For the text-containing cell, return its midpoint in [X, Y] coordinate format. 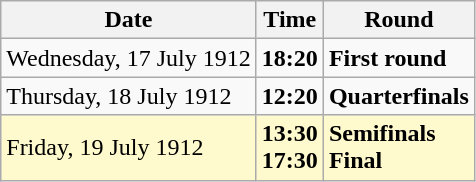
12:20 [290, 96]
Wednesday, 17 July 1912 [129, 58]
Round [398, 20]
Date [129, 20]
Friday, 19 July 1912 [129, 148]
13:3017:30 [290, 148]
First round [398, 58]
Thursday, 18 July 1912 [129, 96]
SemifinalsFinal [398, 148]
18:20 [290, 58]
Time [290, 20]
Quarterfinals [398, 96]
